Determine the [X, Y] coordinate at the center of the cell enclosing the given text.  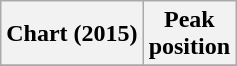
Peakposition [189, 34]
Chart (2015) [72, 34]
